Provide the [X, Y] coordinate of the cell's center where the given text is located.  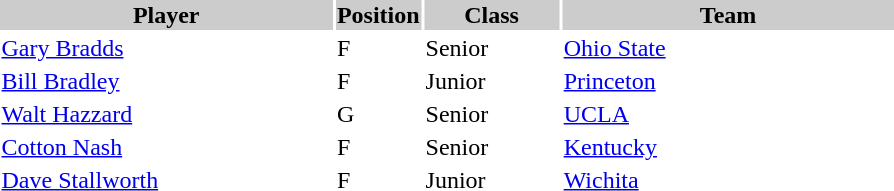
Ohio State [728, 48]
Junior [492, 81]
Cotton Nash [166, 147]
Walt Hazzard [166, 114]
Princeton [728, 81]
UCLA [728, 114]
G [378, 114]
Class [492, 15]
Gary Bradds [166, 48]
Kentucky [728, 147]
Team [728, 15]
Bill Bradley [166, 81]
Player [166, 15]
Position [378, 15]
